Extract the [X, Y] coordinate from the center of the cell holding the provided text.  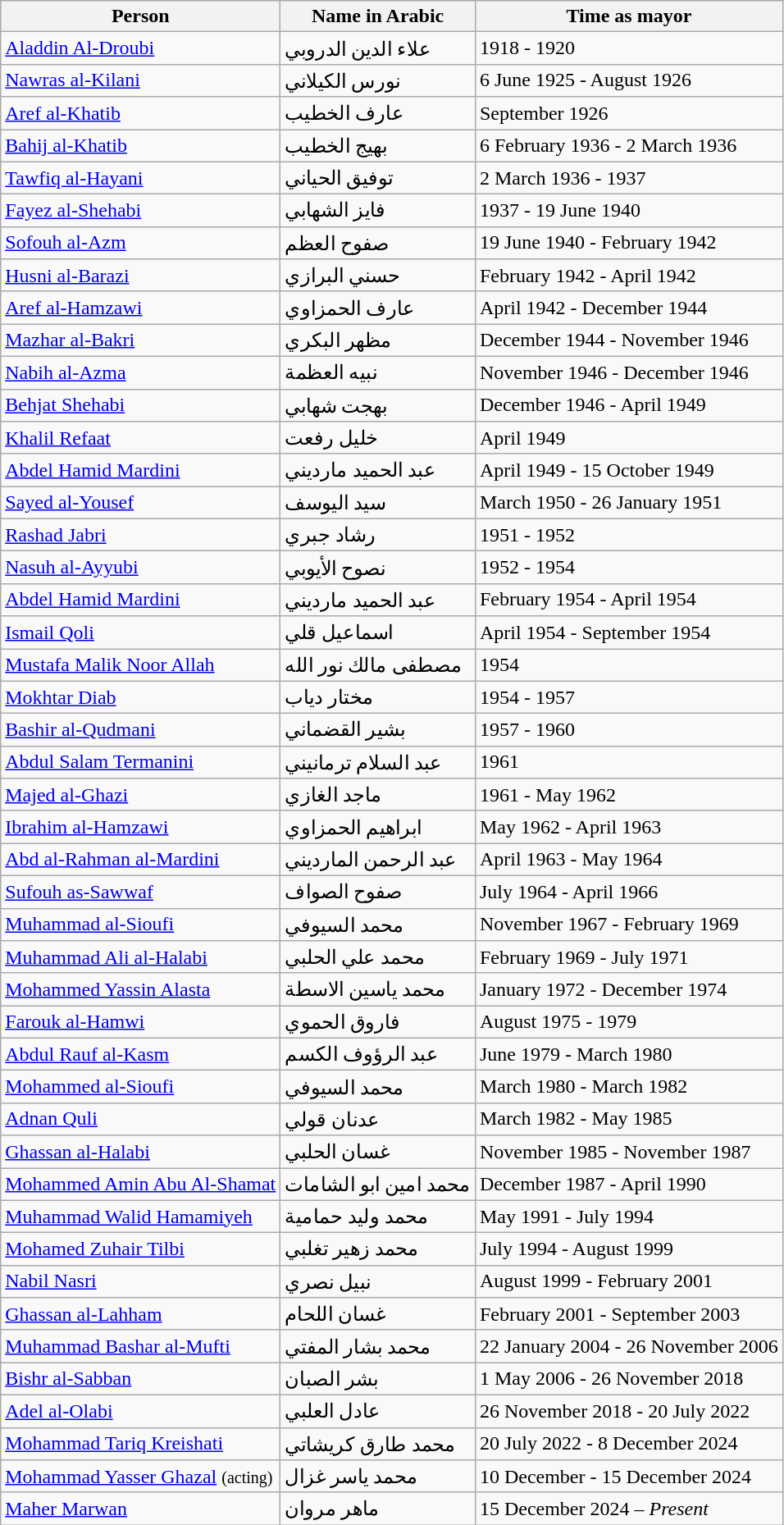
December 1944 - November 1946 [628, 340]
Nasuh al-Ayyubi [141, 568]
1 May 2006 - 26 November 2018 [628, 1379]
Sayed al-Yousef [141, 503]
رشاد جبري [378, 535]
1954 - 1957 [628, 697]
April 1942 - December 1944 [628, 308]
1961 - May 1962 [628, 795]
مظهر البكري [378, 340]
Muhammad al-Sioufi [141, 925]
Mohammad Yasser Ghazal (acting) [141, 1477]
Behjat Shehabi [141, 405]
Abd al-Rahman al-Mardini [141, 860]
March 1982 - May 1985 [628, 1119]
February 1969 - July 1971 [628, 957]
Bahij al-Khatib [141, 146]
March 1950 - 26 January 1951 [628, 503]
November 1967 - February 1969 [628, 925]
Mustafa Malik Noor Allah [141, 664]
Tawfiq al-Hayani [141, 178]
ابراهيم الحمزاوي [378, 827]
April 1949 - 15 October 1949 [628, 470]
Time as mayor [628, 16]
علاء الدين الدروبي [378, 48]
Mokhtar Diab [141, 697]
22 January 2004 - 26 November 2006 [628, 1346]
مصطفى مالك نور الله [378, 664]
December 1946 - April 1949 [628, 405]
July 1994 - August 1999 [628, 1249]
فاروق الحموي [378, 1022]
September 1926 [628, 113]
1937 - 19 June 1940 [628, 211]
Muhammad Ali al-Halabi [141, 957]
نورس الكيلاني [378, 80]
محمد طارق كريشاتي [378, 1444]
فايز الشهابي [378, 211]
عادل العلبي [378, 1411]
Abdul Rauf al-Kasm [141, 1054]
محمد زهير تغلبي [378, 1249]
Mohammed al-Sioufi [141, 1087]
August 1975 - 1979 [628, 1022]
Sufouh as-Sawwaf [141, 892]
توفيق الحياني [378, 178]
محمد وليد حمامية [378, 1217]
نصوح الأيوبي [378, 568]
خليل رفعت [378, 438]
بشير القضماني [378, 730]
Bishr al-Sabban [141, 1379]
Ismail Qoli [141, 632]
1951 - 1952 [628, 535]
Aref al-Khatib [141, 113]
Maher Marwan [141, 1509]
February 1954 - April 1954 [628, 600]
Khalil Refaat [141, 438]
عارف الحمزاوي [378, 308]
Muhammad Walid Hamamiyeh [141, 1217]
غسان اللحام [378, 1314]
عبد السلام ترمانيني [378, 762]
Ibrahim al-Hamzawi [141, 827]
Nabil Nasri [141, 1281]
January 1972 - December 1974 [628, 989]
6 June 1925 - August 1926 [628, 80]
November 1946 - December 1946 [628, 372]
محمد ياسين الاسطة [378, 989]
Farouk al-Hamwi [141, 1022]
10 December - 15 December 2024 [628, 1477]
سيد اليوسف [378, 503]
April 1954 - September 1954 [628, 632]
محمد علي الحلبي [378, 957]
حسني البرازي [378, 276]
2 March 1936 - 1937 [628, 178]
April 1949 [628, 438]
May 1962 - April 1963 [628, 827]
غسان الحلبي [378, 1152]
June 1979 - March 1980 [628, 1054]
عبد الرؤوف الكسم [378, 1054]
November 1985 - November 1987 [628, 1152]
26 November 2018 - 20 July 2022 [628, 1411]
ماجد الغازي [378, 795]
Mohammad Tariq Kreishati [141, 1444]
Name in Arabic [378, 16]
Majed al-Ghazi [141, 795]
Person [141, 16]
بشر الصبان [378, 1379]
May 1991 - July 1994 [628, 1217]
Fayez al-Shehabi [141, 211]
عدنان قولي [378, 1119]
19 June 1940 - February 1942 [628, 243]
Bashir al-Qudmani [141, 730]
20 July 2022 - 8 December 2024 [628, 1444]
Mohammed Amin Abu Al-Shamat [141, 1185]
Adnan Quli [141, 1119]
بهيج الخطيب [378, 146]
Rashad Jabri [141, 535]
نبيه العظمة [378, 372]
صفوح الصواف [378, 892]
عارف الخطيب [378, 113]
Husni al-Barazi [141, 276]
Aref al-Hamzawi [141, 308]
March 1980 - March 1982 [628, 1087]
Sofouh al-Azm [141, 243]
Nawras al-Kilani [141, 80]
نبيل نصري [378, 1281]
Nabih al-Azma [141, 372]
1961 [628, 762]
1957 - 1960 [628, 730]
اسماعيل قلي [378, 632]
Ghassan al-Lahham [141, 1314]
April 1963 - May 1964 [628, 860]
February 1942 - April 1942 [628, 276]
February 2001 - September 2003 [628, 1314]
Adel al-Olabi [141, 1411]
Mohammed Yassin Alasta [141, 989]
صفوح العظم [378, 243]
محمد امين ابو الشامات [378, 1185]
July 1964 - April 1966 [628, 892]
6 February 1936 - 2 March 1936 [628, 146]
Aladdin Al-Droubi [141, 48]
1954 [628, 664]
‎محمد ياسر غزال [378, 1477]
Muhammad Bashar al-Mufti [141, 1346]
1952 - 1954 [628, 568]
عبد الرحمن المارديني [378, 860]
Abdul Salam Termanini [141, 762]
15 December 2024 – Present [628, 1509]
Ghassan al-Halabi [141, 1152]
August 1999 - February 2001 [628, 1281]
بهجت شهابي [378, 405]
ماهر مروان [378, 1509]
محمد بشار المفتي [378, 1346]
1918 - 1920 [628, 48]
Mazhar al-Bakri [141, 340]
Mohamed Zuhair Tilbi [141, 1249]
December 1987 - April 1990 [628, 1185]
مختار دياب [378, 697]
